Search for the cell housing the specified text and yield its (x, y) center coordinate. 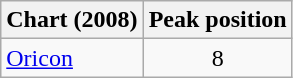
Peak position (218, 20)
Oricon (72, 58)
Chart (2008) (72, 20)
8 (218, 58)
